Extract the (X, Y) coordinate from the center of the cell holding the provided text.  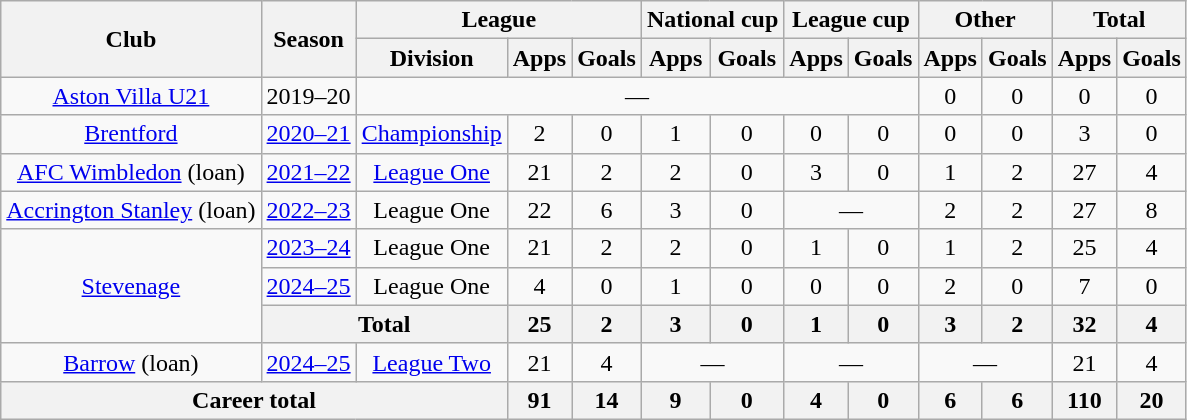
League Two (432, 362)
2020–21 (308, 134)
League (498, 20)
Other (985, 20)
91 (539, 400)
AFC Wimbledon (loan) (131, 172)
Championship (432, 134)
7 (1084, 286)
National cup (712, 20)
Accrington Stanley (loan) (131, 210)
Brentford (131, 134)
22 (539, 210)
2019–20 (308, 96)
110 (1084, 400)
14 (607, 400)
Season (308, 39)
Aston Villa U21 (131, 96)
Division (432, 58)
Career total (254, 400)
2021–22 (308, 172)
2023–24 (308, 248)
32 (1084, 324)
Stevenage (131, 286)
9 (675, 400)
Club (131, 39)
20 (1152, 400)
League cup (851, 20)
Barrow (loan) (131, 362)
2022–23 (308, 210)
8 (1152, 210)
